Return [X, Y] of the center of cell containing provided text 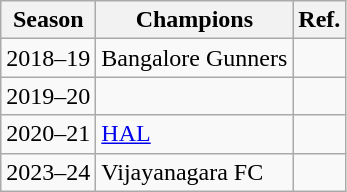
Vijayanagara FC [194, 172]
Season [48, 20]
Bangalore Gunners [194, 58]
HAL [194, 134]
2023–24 [48, 172]
2020–21 [48, 134]
Champions [194, 20]
2019–20 [48, 96]
Ref. [320, 20]
2018–19 [48, 58]
